Provide the [X, Y] coordinate of the cell's center where the given text is located.  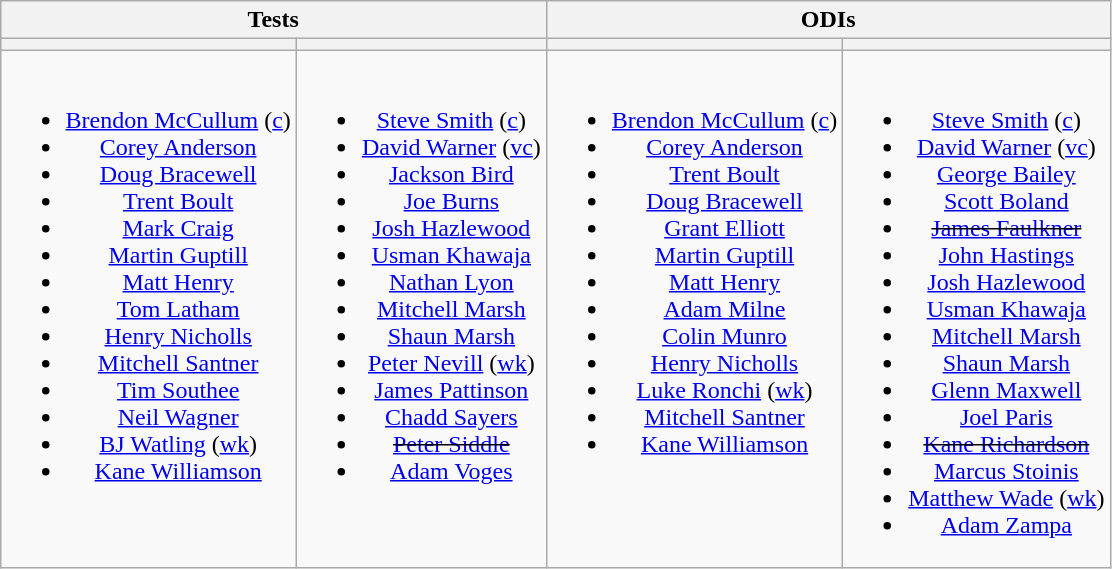
ODIs [828, 20]
Tests [273, 20]
